Provide the (x, y) coordinate of the cell's center where the given text is located.  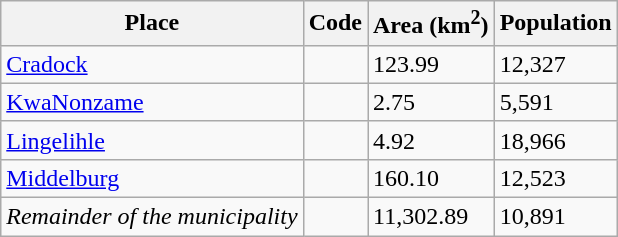
2.75 (432, 102)
Cradock (152, 64)
Remainder of the municipality (152, 217)
5,591 (556, 102)
123.99 (432, 64)
Population (556, 24)
KwaNonzame (152, 102)
12,327 (556, 64)
12,523 (556, 178)
Area (km2) (432, 24)
4.92 (432, 140)
Place (152, 24)
Lingelihle (152, 140)
11,302.89 (432, 217)
Middelburg (152, 178)
Code (335, 24)
10,891 (556, 217)
160.10 (432, 178)
18,966 (556, 140)
